Locate the cell with the specified text and output its [X, Y] center coordinate. 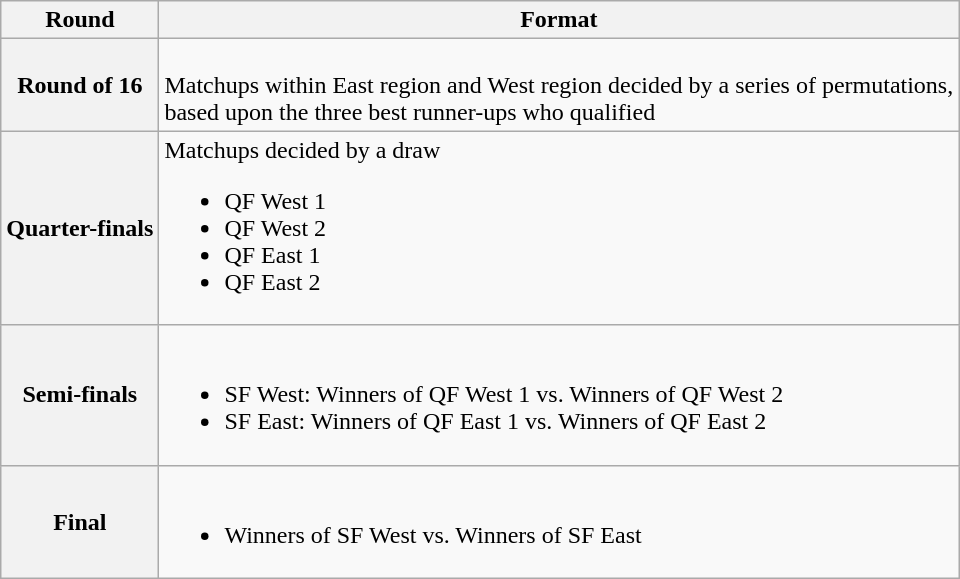
Semi-finals [80, 395]
Format [559, 20]
SF West: Winners of QF West 1 vs. Winners of QF West 2SF East: Winners of QF East 1 vs. Winners of QF East 2 [559, 395]
Final [80, 522]
Round of 16 [80, 85]
Matchups within East region and West region decided by a series of permutations,based upon the three best runner-ups who qualified [559, 85]
Winners of SF West vs. Winners of SF East [559, 522]
Round [80, 20]
Quarter-finals [80, 228]
Matchups decided by a drawQF West 1QF West 2QF East 1QF East 2 [559, 228]
